From the cell containing the given text, extract its center point as (X, Y) coordinate. 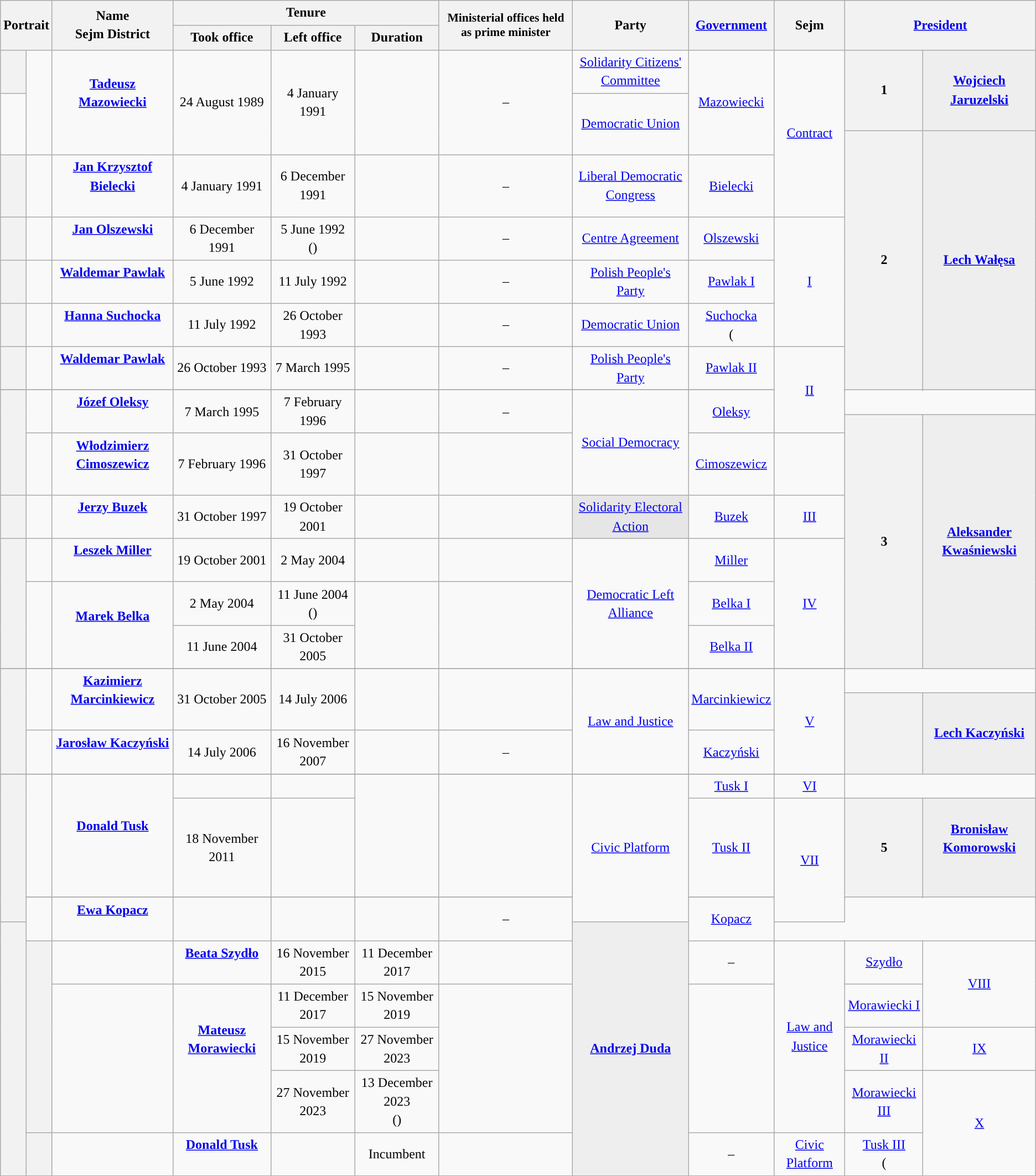
Tusk III( (884, 1154)
Olszewski (732, 239)
1 (884, 90)
Incumbent (397, 1154)
Józef Oleksy (112, 412)
Tusk II (732, 848)
Bielecki (732, 186)
Government (732, 25)
Jan Olszewski (112, 239)
5 June 1992 (221, 282)
Mazowiecki (732, 102)
16 November 2015 (313, 962)
Social Democracy (631, 443)
Marcinkiewicz (732, 700)
IV (810, 603)
Belka II (732, 647)
Lech Kaczyński (980, 733)
Włodzimierz Cimoszewicz (112, 464)
Morawiecki I (884, 1006)
Cimoszewicz (732, 464)
Suchocka( (732, 325)
Liberal Democratic Congress (631, 186)
Beata Szydło (221, 962)
Democratic Left Alliance (631, 603)
Morawiecki III (884, 1101)
Mateusz Morawiecki (221, 1058)
Kaczyński (732, 752)
Jan Krzysztof Bielecki (112, 186)
Kazimierz Marcinkiewicz (112, 700)
Kopacz (732, 919)
Szydło (884, 962)
Tenure (305, 13)
Portrait (27, 25)
Pawlak I (732, 282)
3 (884, 541)
V (810, 721)
Duration (397, 38)
Lech Wałęsa (980, 260)
24 August 1989 (221, 102)
VIII (980, 984)
X (980, 1123)
Wojciech Jaruzelski (980, 90)
Tadeusz Mazowiecki (112, 102)
11 June 2004 (221, 647)
5 June 1992() (313, 239)
11 June 2004() (313, 603)
Pawlak II (732, 368)
VI (810, 786)
Sejm (810, 25)
Contract (810, 133)
NameSejm District (112, 25)
18 November 2011 (221, 848)
16 November 2007 (313, 752)
Belka I (732, 603)
5 (884, 848)
Ministerial offices held as prime minister (506, 25)
IX (980, 1049)
Left office (313, 38)
Jarosław Kaczyński (112, 752)
2 (884, 260)
Oleksy (732, 412)
Morawiecki II (884, 1049)
Bronisław Komorowski (980, 848)
Buzek (732, 517)
Ewa Kopacz (112, 919)
II (810, 390)
Andrzej Duda (631, 1048)
Took office (221, 38)
Solidarity Citizens' Committee (631, 71)
VII (810, 860)
Miller (732, 560)
Party (631, 25)
Hanna Suchocka (112, 325)
Solidarity Electoral Action (631, 517)
Aleksander Kwaśniewski (980, 541)
III (810, 517)
13 December 2023() (397, 1101)
President (940, 25)
Leszek Miller (112, 560)
Marek Belka (112, 625)
Tusk I (732, 786)
Jerzy Buzek (112, 517)
I (810, 282)
Centre Agreement (631, 239)
